Search for the cell housing the specified text and yield its [x, y] center coordinate. 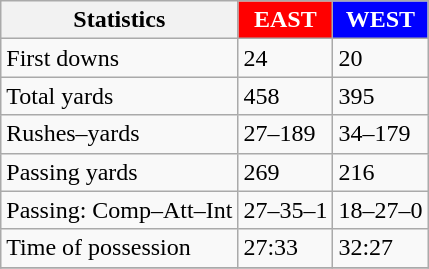
27–189 [286, 134]
Total yards [120, 96]
Statistics [120, 20]
Rushes–yards [120, 134]
EAST [286, 20]
216 [380, 172]
Passing: Comp–Att–Int [120, 210]
395 [380, 96]
34–179 [380, 134]
27–35–1 [286, 210]
269 [286, 172]
24 [286, 58]
458 [286, 96]
First downs [120, 58]
WEST [380, 20]
Passing yards [120, 172]
Time of possession [120, 248]
32:27 [380, 248]
20 [380, 58]
27:33 [286, 248]
18–27–0 [380, 210]
